Search for the cell housing the specified text and yield its [x, y] center coordinate. 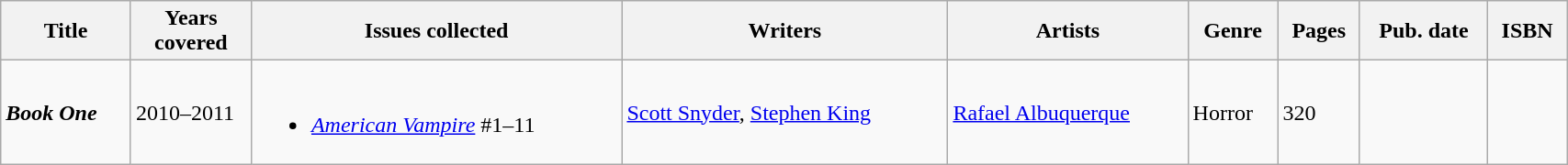
Pub. date [1424, 31]
Title [66, 31]
American Vampire #1–11 [435, 112]
Genre [1233, 31]
Horror [1233, 112]
320 [1319, 112]
Pages [1319, 31]
ISBN [1528, 31]
Artists [1067, 31]
Book One [66, 112]
Years covered [191, 31]
2010–2011 [191, 112]
Issues collected [435, 31]
Writers [784, 31]
Rafael Albuquerque [1067, 112]
Scott Snyder, Stephen King [784, 112]
